Scan for the cell matching the given text and deliver its [x, y] coordinate at center. 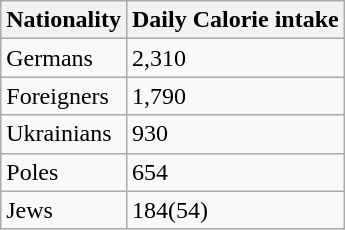
1,790 [235, 96]
Foreigners [64, 96]
Jews [64, 210]
2,310 [235, 58]
930 [235, 134]
Germans [64, 58]
Nationality [64, 20]
Poles [64, 172]
Ukrainians [64, 134]
654 [235, 172]
184(54) [235, 210]
Daily Calorie intake [235, 20]
